Pinpoint the cell where the given text exists, returning its [X, Y] midpoint coordinate. 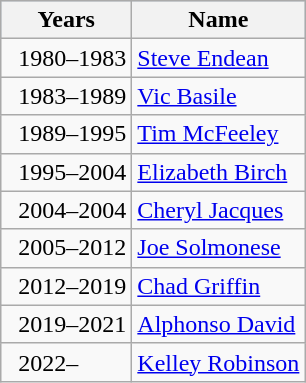
2004–2004 [66, 210]
2022– [66, 362]
Vic Basile [218, 96]
1995–2004 [66, 172]
1983–1989 [66, 96]
Tim McFeeley [218, 134]
Kelley Robinson [218, 362]
Steve Endean [218, 58]
Chad Griffin [218, 286]
Cheryl Jacques [218, 210]
2005–2012 [66, 248]
Alphonso David [218, 324]
Elizabeth Birch [218, 172]
2019–2021 [66, 324]
Years [66, 20]
2012–2019 [66, 286]
Joe Solmonese [218, 248]
Name [218, 20]
1989–1995 [66, 134]
1980–1983 [66, 58]
